Output the (X, Y) coordinate of the center of the cell containing the given text.  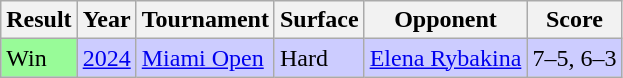
Opponent (446, 20)
Win (39, 58)
Tournament (205, 20)
Miami Open (205, 58)
Elena Rybakina (446, 58)
7–5, 6–3 (574, 58)
Score (574, 20)
Year (106, 20)
Result (39, 20)
Hard (319, 58)
2024 (106, 58)
Surface (319, 20)
